Scan for the cell matching the given text and deliver its [x, y] coordinate at center. 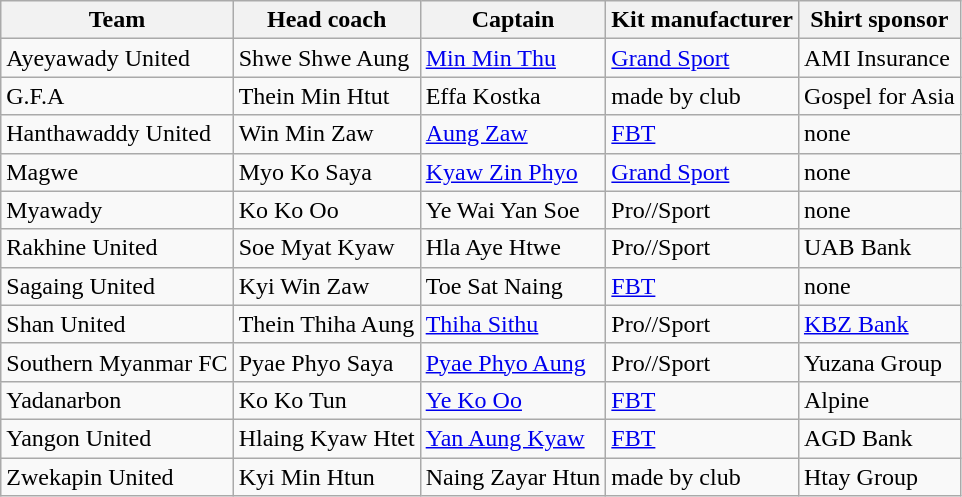
Win Min Zaw [326, 134]
Ko Ko Oo [326, 210]
KBZ Bank [879, 324]
Alpine [879, 400]
Sagaing United [117, 286]
Team [117, 20]
Yadanarbon [117, 400]
Myawady [117, 210]
Ye Wai Yan Soe [513, 210]
AMI Insurance [879, 58]
UAB Bank [879, 248]
Yan Aung Kyaw [513, 438]
AGD Bank [879, 438]
Shan United [117, 324]
Toe Sat Naing [513, 286]
Ko Ko Tun [326, 400]
Head coach [326, 20]
Htay Group [879, 477]
Thiha Sithu [513, 324]
Aung Zaw [513, 134]
Pyae Phyo Aung [513, 362]
Ye Ko Oo [513, 400]
Kyi Win Zaw [326, 286]
Kyaw Zin Phyo [513, 172]
Kit manufacturer [702, 20]
Thein Min Htut [326, 96]
Soe Myat Kyaw [326, 248]
Ayeyawady United [117, 58]
Southern Myanmar FC [117, 362]
Pyae Phyo Saya [326, 362]
Gospel for Asia [879, 96]
Yuzana Group [879, 362]
Kyi Min Htun [326, 477]
Hlaing Kyaw Htet [326, 438]
Effa Kostka [513, 96]
Zwekapin United [117, 477]
Captain [513, 20]
Rakhine United [117, 248]
Hanthawaddy United [117, 134]
Yangon United [117, 438]
Hla Aye Htwe [513, 248]
Shwe Shwe Aung [326, 58]
Magwe [117, 172]
G.F.A [117, 96]
Naing Zayar Htun [513, 477]
Min Min Thu [513, 58]
Myo Ko Saya [326, 172]
Thein Thiha Aung [326, 324]
Shirt sponsor [879, 20]
